Capture the cell that displays the provided text and extract its [x, y] central coordinate. 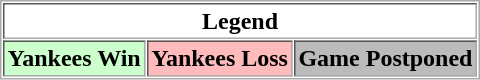
Yankees Win [74, 58]
Game Postponed [386, 58]
Yankees Loss [220, 58]
Legend [240, 21]
